Output the [X, Y] coordinate of the center of the cell containing the given text.  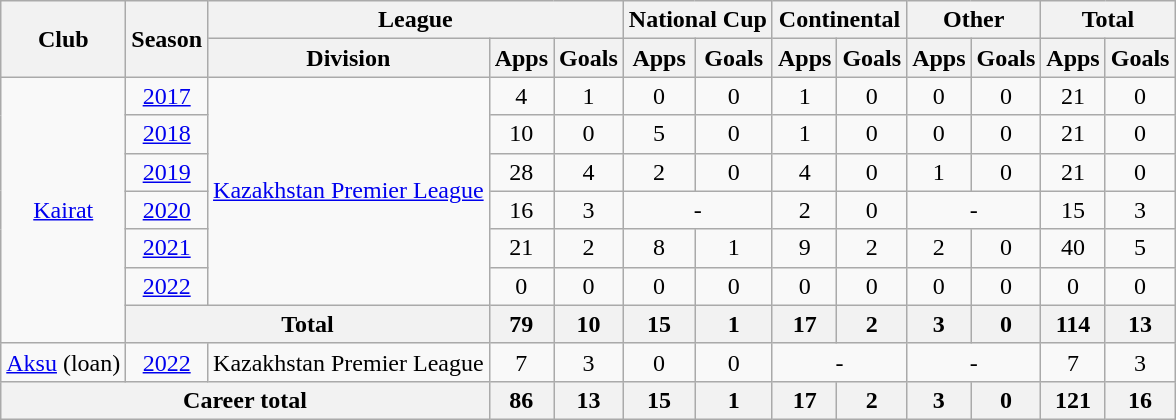
Career total [245, 400]
9 [804, 248]
28 [521, 172]
121 [1073, 400]
Division [349, 58]
League [416, 20]
2020 [167, 210]
8 [659, 248]
2018 [167, 134]
2019 [167, 172]
79 [521, 324]
40 [1073, 248]
Club [64, 39]
2021 [167, 248]
Continental [839, 20]
114 [1073, 324]
86 [521, 400]
Aksu (loan) [64, 362]
Other [974, 20]
National Cup [698, 20]
Season [167, 39]
2017 [167, 96]
Kairat [64, 210]
